For the text-containing cell, return its midpoint in (X, Y) coordinate format. 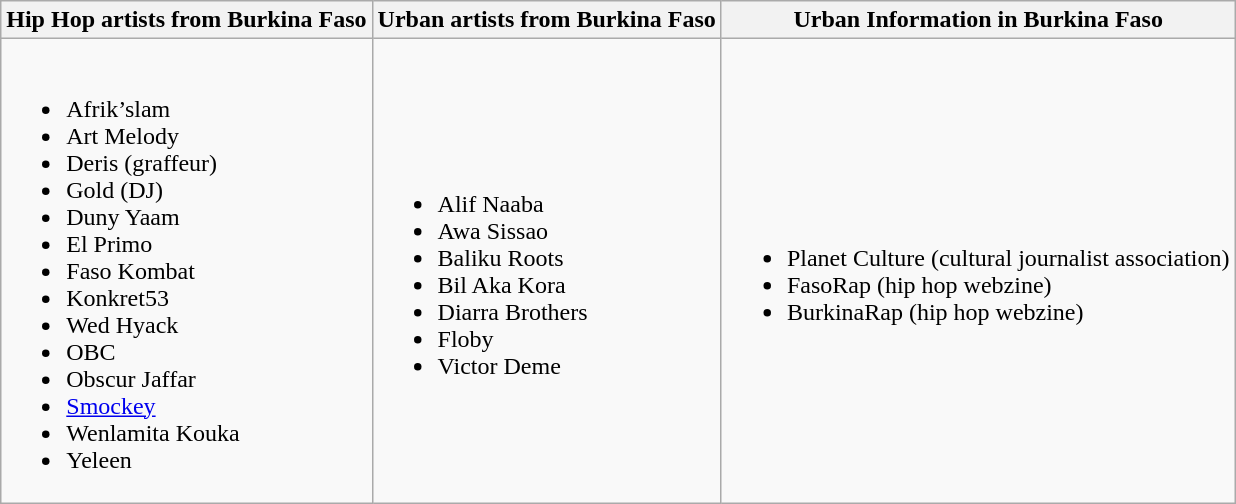
Afrik’slamArt MelodyDeris (graffeur)Gold (DJ)Duny YaamEl PrimoFaso KombatKonkret53Wed HyackOBCObscur JaffarSmockeyWenlamita KoukaYeleen (186, 271)
Urban artists from Burkina Faso (546, 20)
Urban Information in Burkina Faso (978, 20)
Alif NaabaAwa SissaoBaliku RootsBil Aka KoraDiarra BrothersFlobyVictor Deme (546, 271)
Hip Hop artists from Burkina Faso (186, 20)
Planet Culture (cultural journalist association)FasoRap (hip hop webzine) BurkinaRap (hip hop webzine) (978, 271)
